From the cell containing the given text, extract its center point as [X, Y] coordinate. 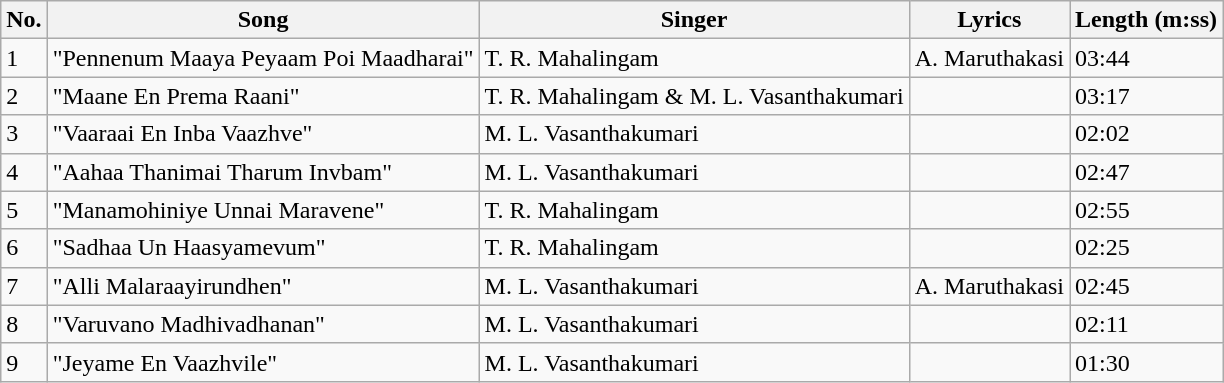
1 [24, 58]
03:44 [1146, 58]
"Aahaa Thanimai Tharum Invbam" [263, 172]
"Jeyame En Vaazhvile" [263, 362]
8 [24, 324]
6 [24, 248]
02:55 [1146, 210]
Song [263, 20]
Lyrics [989, 20]
"Pennenum Maaya Peyaam Poi Maadharai" [263, 58]
5 [24, 210]
02:45 [1146, 286]
"Sadhaa Un Haasyamevum" [263, 248]
02:25 [1146, 248]
"Manamohiniye Unnai Maravene" [263, 210]
02:47 [1146, 172]
02:02 [1146, 134]
"Alli Malaraayirundhen" [263, 286]
3 [24, 134]
9 [24, 362]
"Varuvano Madhivadhanan" [263, 324]
"Maane En Prema Raani" [263, 96]
02:11 [1146, 324]
T. R. Mahalingam & M. L. Vasanthakumari [694, 96]
7 [24, 286]
4 [24, 172]
01:30 [1146, 362]
"Vaaraai En Inba Vaazhve" [263, 134]
03:17 [1146, 96]
2 [24, 96]
No. [24, 20]
Singer [694, 20]
Length (m:ss) [1146, 20]
